Return the [x, y] coordinate for the center point of the cell that contains the specified text.  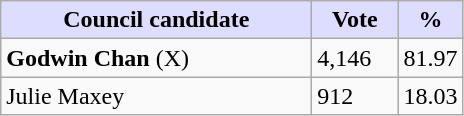
% [430, 20]
Julie Maxey [156, 96]
912 [355, 96]
Council candidate [156, 20]
4,146 [355, 58]
Godwin Chan (X) [156, 58]
81.97 [430, 58]
Vote [355, 20]
18.03 [430, 96]
